Determine the (X, Y) coordinate at the center of the cell enclosing the given text.  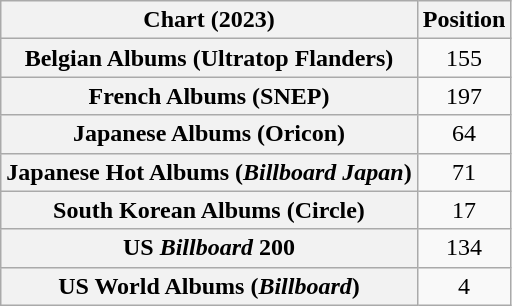
Japanese Hot Albums (Billboard Japan) (209, 172)
4 (464, 286)
US World Albums (Billboard) (209, 286)
197 (464, 96)
Position (464, 20)
Belgian Albums (Ultratop Flanders) (209, 58)
Chart (2023) (209, 20)
64 (464, 134)
17 (464, 210)
French Albums (SNEP) (209, 96)
71 (464, 172)
US Billboard 200 (209, 248)
134 (464, 248)
155 (464, 58)
Japanese Albums (Oricon) (209, 134)
South Korean Albums (Circle) (209, 210)
